For the text-containing cell, return its midpoint in [x, y] coordinate format. 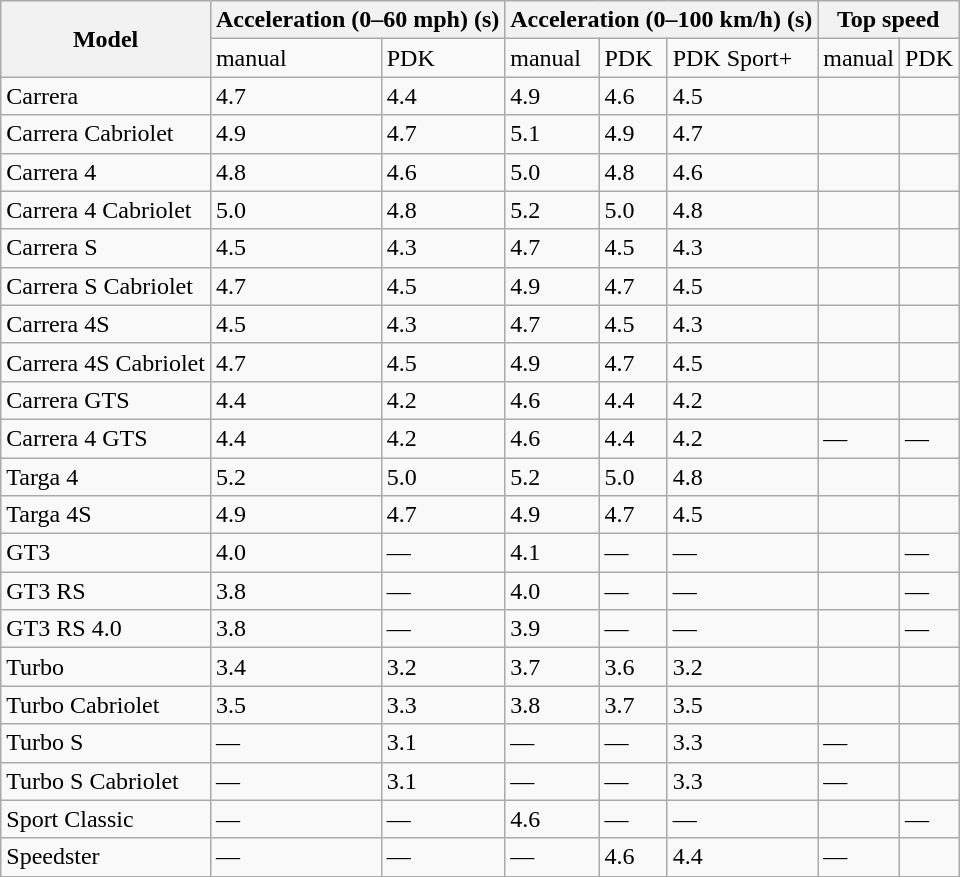
Carrera 4 Cabriolet [106, 210]
3.4 [296, 667]
Carrera 4S Cabriolet [106, 362]
Acceleration (0–60 mph) (s) [357, 20]
Carrera Cabriolet [106, 134]
PDK Sport+ [742, 58]
Acceleration (0–100 km/h) (s) [662, 20]
Turbo [106, 667]
Sport Classic [106, 819]
Turbo S [106, 743]
Carrera S [106, 248]
3.6 [633, 667]
Carrera [106, 96]
Speedster [106, 857]
Carrera 4S [106, 324]
Carrera 4 [106, 172]
Carrera 4 GTS [106, 438]
Targa 4 [106, 477]
Model [106, 39]
GT3 RS [106, 591]
Top speed [888, 20]
5.1 [552, 134]
Carrera S Cabriolet [106, 286]
4.1 [552, 553]
Turbo S Cabriolet [106, 781]
3.9 [552, 629]
Carrera GTS [106, 400]
GT3 [106, 553]
Turbo Cabriolet [106, 705]
GT3 RS 4.0 [106, 629]
Targa 4S [106, 515]
